Locate the cell with the specified text and output its (X, Y) center coordinate. 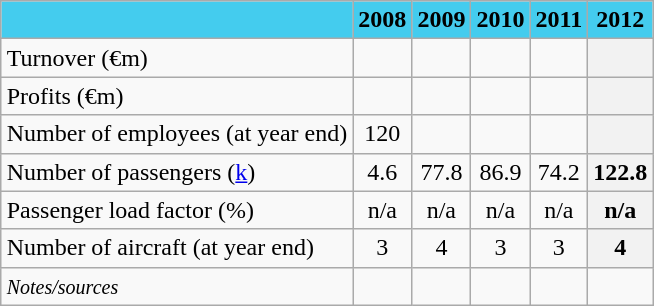
Number of aircraft (at year end) (177, 248)
Number of employees (at year end) (177, 134)
Profits (€m) (177, 96)
74.2 (559, 172)
2010 (500, 20)
122.8 (620, 172)
4.6 (382, 172)
2008 (382, 20)
Notes/sources (177, 286)
86.9 (500, 172)
2011 (559, 20)
Turnover (€m) (177, 58)
Passenger load factor (%) (177, 210)
Number of passengers (k) (177, 172)
120 (382, 134)
77.8 (442, 172)
2009 (442, 20)
2012 (620, 20)
